From the cell containing the given text, extract its center point as (X, Y) coordinate. 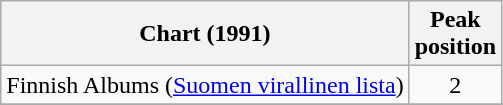
2 (455, 85)
Finnish Albums (Suomen virallinen lista) (205, 85)
Peakposition (455, 34)
Chart (1991) (205, 34)
